Pinpoint the cell where the given text exists, returning its [x, y] midpoint coordinate. 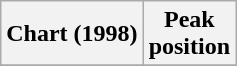
Chart (1998) [72, 34]
Peakposition [189, 34]
